Identify which cell holds the provided text, then report its (x, y) central coordinate. 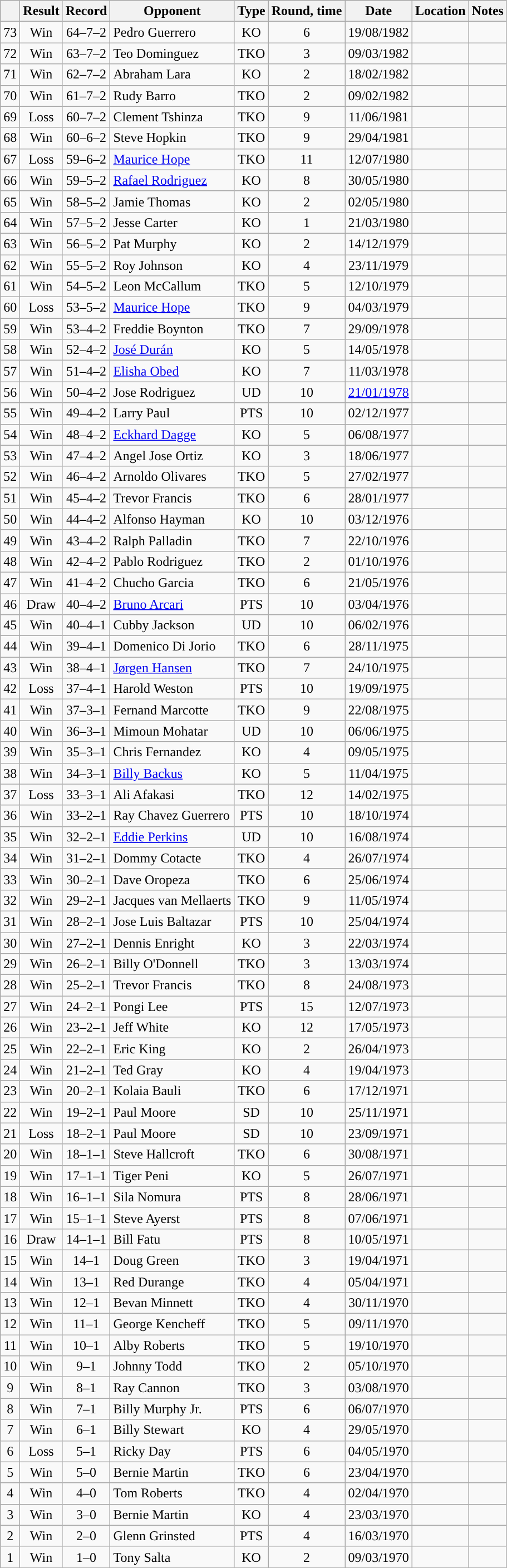
Steve Hallcroft (173, 1155)
Chris Fernandez (173, 752)
73 (10, 32)
21/03/1980 (378, 223)
34 (10, 858)
14/12/1979 (378, 244)
29/05/1970 (378, 1430)
Leon McCallum (173, 287)
22/08/1975 (378, 710)
60–6–2 (86, 138)
33–2–1 (86, 816)
39–4–1 (86, 647)
Jose Luis Baltazar (173, 921)
11/03/1978 (378, 371)
27–2–1 (86, 943)
37–4–1 (86, 689)
40–4–1 (86, 625)
46 (10, 604)
38 (10, 773)
12/07/1973 (378, 1007)
40–4–2 (86, 604)
49 (10, 540)
Jesse Carter (173, 223)
52 (10, 477)
Jørgen Hansen (173, 668)
30/05/1980 (378, 180)
11/06/1981 (378, 117)
28 (10, 985)
Pablo Rodriguez (173, 561)
Eric King (173, 1049)
62 (10, 265)
05/04/1971 (378, 1281)
15–1–1 (86, 1218)
11/05/1974 (378, 900)
03/12/1976 (378, 519)
Jamie Thomas (173, 201)
54 (10, 435)
19/08/1982 (378, 32)
19 (10, 1176)
45 (10, 625)
53–4–2 (86, 329)
22/03/1974 (378, 943)
55 (10, 413)
09/02/1982 (378, 96)
Red Durange (173, 1281)
36 (10, 816)
16/08/1974 (378, 837)
Bevan Minnett (173, 1303)
14 (10, 1281)
22 (10, 1112)
58 (10, 350)
14/02/1975 (378, 795)
Clement Tshinza (173, 117)
17/05/1973 (378, 1028)
Billy Stewart (173, 1430)
5–0 (86, 1472)
Rudy Barro (173, 96)
Date (378, 11)
Roy Johnson (173, 265)
49–4–2 (86, 413)
53–5–2 (86, 308)
Chucho Garcia (173, 583)
48–4–2 (86, 435)
02/04/1970 (378, 1493)
Elisha Obed (173, 371)
19–2–1 (86, 1112)
63 (10, 244)
8–1 (86, 1388)
35–3–1 (86, 752)
38–4–1 (86, 668)
23/11/1979 (378, 265)
30–2–1 (86, 879)
24 (10, 1070)
36–3–1 (86, 731)
31–2–1 (86, 858)
2–0 (86, 1536)
12/10/1979 (378, 287)
18 (10, 1197)
23/03/1970 (378, 1515)
69 (10, 117)
Larry Paul (173, 413)
14–1 (86, 1260)
51–4–2 (86, 371)
Ted Gray (173, 1070)
Jeff White (173, 1028)
44–4–2 (86, 519)
Dennis Enright (173, 943)
21/05/1976 (378, 583)
71 (10, 75)
26/07/1974 (378, 858)
Angel Jose Ortiz (173, 456)
30/08/1971 (378, 1155)
67 (10, 159)
16–1–1 (86, 1197)
06/02/1976 (378, 625)
26–2–1 (86, 964)
Mimoun Mohatar (173, 731)
Ralph Palladin (173, 540)
Ricky Day (173, 1451)
48 (10, 561)
42 (10, 689)
Tom Roberts (173, 1493)
55–5–2 (86, 265)
43 (10, 668)
21–2–1 (86, 1070)
72 (10, 53)
63–7–2 (86, 53)
4–0 (86, 1493)
Type (252, 11)
37 (10, 795)
6–1 (86, 1430)
28–2–1 (86, 921)
52–4–2 (86, 350)
Ray Chavez Guerrero (173, 816)
Ray Cannon (173, 1388)
Johnny Todd (173, 1367)
56 (10, 392)
47–4–2 (86, 456)
Billy Backus (173, 773)
66 (10, 180)
32 (10, 900)
06/07/1970 (378, 1409)
18/06/1977 (378, 456)
Alfonso Hayman (173, 519)
04/05/1970 (378, 1451)
47 (10, 583)
51 (10, 498)
61–7–2 (86, 96)
24/08/1973 (378, 985)
George Kencheff (173, 1324)
24–2–1 (86, 1007)
17–1–1 (86, 1176)
58–5–2 (86, 201)
61 (10, 287)
Steve Ayerst (173, 1218)
31 (10, 921)
02/12/1977 (378, 413)
53 (10, 456)
56–5–2 (86, 244)
Eckhard Dagge (173, 435)
42–4–2 (86, 561)
José Durán (173, 350)
Ali Afakasi (173, 795)
25 (10, 1049)
62–7–2 (86, 75)
20 (10, 1155)
13/03/1974 (378, 964)
28/01/1977 (378, 498)
60 (10, 308)
Arnoldo Olivares (173, 477)
5–1 (86, 1451)
18–1–1 (86, 1155)
24/10/1975 (378, 668)
43–4–2 (86, 540)
27/02/1977 (378, 477)
19/04/1973 (378, 1070)
09/05/1975 (378, 752)
Eddie Perkins (173, 837)
57–5–2 (86, 223)
23/09/1971 (378, 1133)
59 (10, 329)
64–7–2 (86, 32)
25–2–1 (86, 985)
17/12/1971 (378, 1091)
19/10/1970 (378, 1345)
60–7–2 (86, 117)
Notes (488, 11)
Glenn Grinsted (173, 1536)
Bruno Arcari (173, 604)
Domenico Di Jorio (173, 647)
11–1 (86, 1324)
09/11/1970 (378, 1324)
23/04/1970 (378, 1472)
70 (10, 96)
54–5–2 (86, 287)
59–5–2 (86, 180)
Cubby Jackson (173, 625)
Pat Murphy (173, 244)
1–0 (86, 1557)
Freddie Boynton (173, 329)
35 (10, 837)
09/03/1982 (378, 53)
06/08/1977 (378, 435)
28/06/1971 (378, 1197)
29/09/1978 (378, 329)
40 (10, 731)
Abraham Lara (173, 75)
34–3–1 (86, 773)
16/03/1970 (378, 1536)
Result (41, 11)
Rafael Rodriguez (173, 180)
14–1–1 (86, 1239)
Dommy Cotacte (173, 858)
18/02/1982 (378, 75)
28/11/1975 (378, 647)
12/07/1980 (378, 159)
04/03/1979 (378, 308)
Tony Salta (173, 1557)
Round, time (307, 11)
09/03/1970 (378, 1557)
3–0 (86, 1515)
41 (10, 710)
21 (10, 1133)
46–4–2 (86, 477)
Pongi Lee (173, 1007)
11/04/1975 (378, 773)
19/04/1971 (378, 1260)
14/05/1978 (378, 350)
Sila Nomura (173, 1197)
10/05/1971 (378, 1239)
Opponent (173, 11)
Billy O'Donnell (173, 964)
26/04/1973 (378, 1049)
22/10/1976 (378, 540)
Teo Dominguez (173, 53)
59–6–2 (86, 159)
03/08/1970 (378, 1388)
06/06/1975 (378, 731)
20–2–1 (86, 1091)
Harold Weston (173, 689)
Record (86, 11)
01/10/1976 (378, 561)
18–2–1 (86, 1133)
18/10/1974 (378, 816)
Fernand Marcotte (173, 710)
13–1 (86, 1281)
25/11/1971 (378, 1112)
7–1 (86, 1409)
33 (10, 879)
Steve Hopkin (173, 138)
19/09/1975 (378, 689)
Doug Green (173, 1260)
22–2–1 (86, 1049)
Dave Oropeza (173, 879)
Tiger Peni (173, 1176)
30/11/1970 (378, 1303)
65 (10, 201)
13 (10, 1303)
07/06/1971 (378, 1218)
Billy Murphy Jr. (173, 1409)
16 (10, 1239)
37–3–1 (86, 710)
27 (10, 1007)
26/07/1971 (378, 1176)
23–2–1 (86, 1028)
Jacques van Mellaerts (173, 900)
29 (10, 964)
12–1 (86, 1303)
Jose Rodriguez (173, 392)
64 (10, 223)
57 (10, 371)
29–2–1 (86, 900)
45–4–2 (86, 498)
Alby Roberts (173, 1345)
21/01/1978 (378, 392)
32–2–1 (86, 837)
23 (10, 1091)
17 (10, 1218)
Bill Fatu (173, 1239)
50–4–2 (86, 392)
02/05/1980 (378, 201)
30 (10, 943)
Location (440, 11)
10–1 (86, 1345)
9–1 (86, 1367)
Pedro Guerrero (173, 32)
05/10/1970 (378, 1367)
33–3–1 (86, 795)
41–4–2 (86, 583)
44 (10, 647)
68 (10, 138)
29/04/1981 (378, 138)
03/04/1976 (378, 604)
Kolaia Bauli (173, 1091)
25/04/1974 (378, 921)
50 (10, 519)
26 (10, 1028)
39 (10, 752)
25/06/1974 (378, 879)
